Provide the [x, y] coordinate of the cell's center where the given text is located.  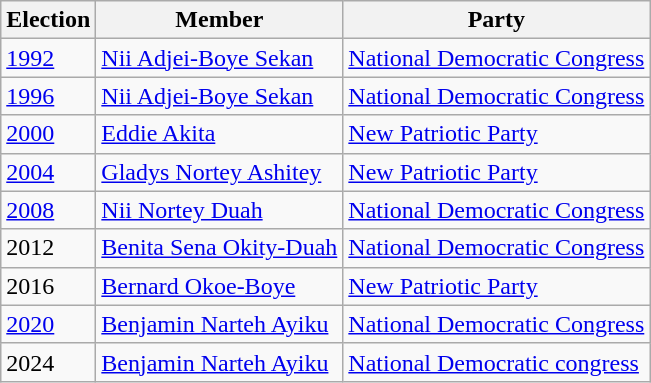
Gladys Nortey Ashitey [220, 172]
Benita Sena Okity-Duah [220, 248]
Party [496, 20]
Bernard Okoe-Boye [220, 286]
Election [48, 20]
2004 [48, 172]
2016 [48, 286]
Eddie Akita [220, 134]
2000 [48, 134]
2008 [48, 210]
2024 [48, 362]
1992 [48, 58]
National Democratic congress [496, 362]
1996 [48, 96]
2020 [48, 324]
Nii Nortey Duah [220, 210]
2012 [48, 248]
Member [220, 20]
